Provide the [X, Y] coordinate of the cell's center where the given text is located.  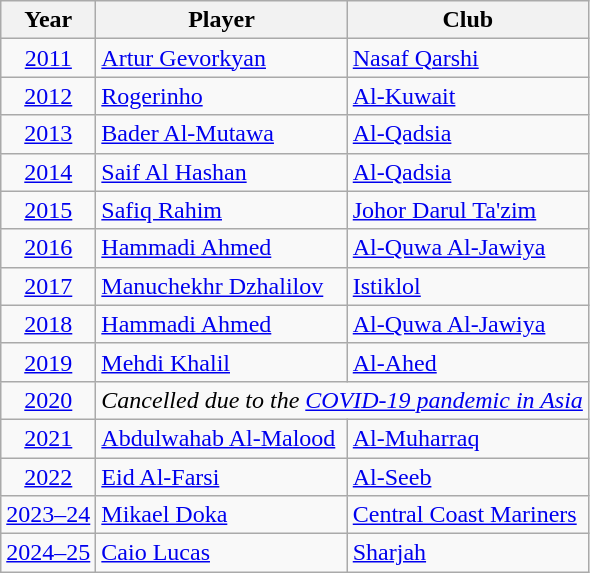
2021 [48, 438]
Nasaf Qarshi [468, 58]
Cancelled due to the COVID-19 pandemic in Asia [342, 400]
Al-Ahed [468, 362]
2023–24 [48, 515]
Year [48, 20]
Mikael Doka [222, 515]
Eid Al-Farsi [222, 477]
Rogerinho [222, 96]
Central Coast Mariners [468, 515]
Al-Kuwait [468, 96]
Artur Gevorkyan [222, 58]
Al-Muharraq [468, 438]
2024–25 [48, 553]
Sharjah [468, 553]
Saif Al Hashan [222, 172]
Mehdi Khalil [222, 362]
Caio Lucas [222, 553]
2013 [48, 134]
Club [468, 20]
2015 [48, 210]
2022 [48, 477]
Manuchekhr Dzhalilov [222, 286]
Istiklol [468, 286]
Safiq Rahim [222, 210]
Abdulwahab Al-Malood [222, 438]
2018 [48, 324]
2012 [48, 96]
2011 [48, 58]
Johor Darul Ta'zim [468, 210]
2019 [48, 362]
Bader Al-Mutawa [222, 134]
2017 [48, 286]
2014 [48, 172]
Al-Seeb [468, 477]
2020 [48, 400]
Player [222, 20]
2016 [48, 248]
